Identify which cell holds the provided text, then report its (x, y) central coordinate. 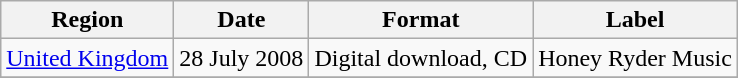
Date (242, 20)
Digital download, CD (421, 58)
United Kingdom (88, 58)
Format (421, 20)
Label (636, 20)
Honey Ryder Music (636, 58)
Region (88, 20)
28 July 2008 (242, 58)
